Capture the cell that displays the provided text and extract its [x, y] central coordinate. 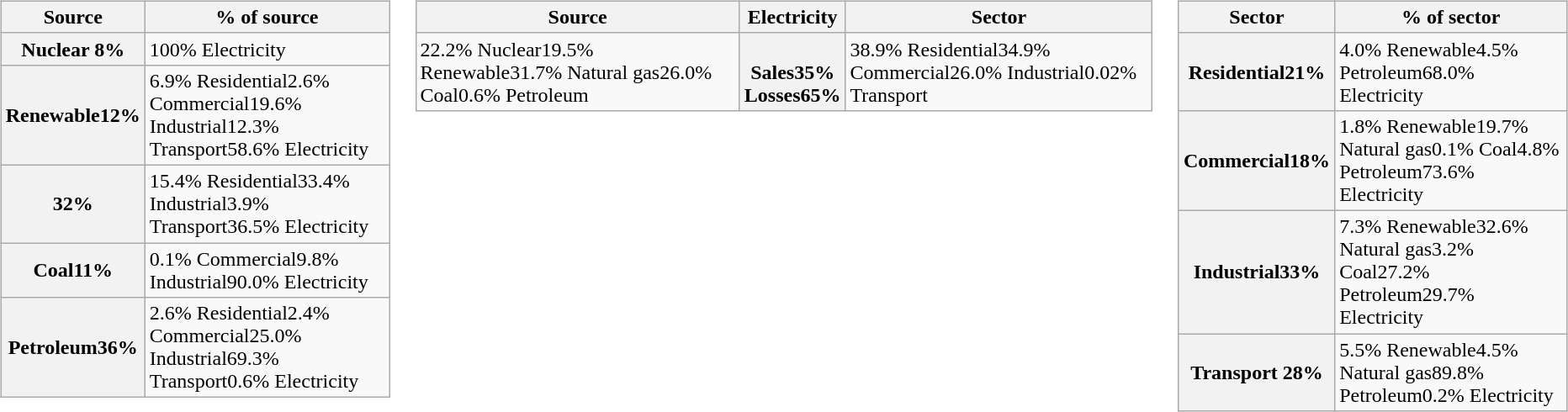
15.4% Residential33.4% Industrial3.9% Transport36.5% Electricity [267, 203]
38.9% Residential34.9% Commercial26.0% Industrial0.02% Transport [999, 71]
% of sector [1451, 17]
32% [72, 203]
22.2% Nuclear19.5% Renewable31.7% Natural gas26.0% Coal0.6% Petroleum [577, 71]
Residential21% [1257, 71]
Electricity [792, 17]
1.8% Renewable19.7% Natural gas0.1% Coal4.8% Petroleum73.6% Electricity [1451, 160]
Petroleum36% [72, 348]
Nuclear 8% [72, 49]
100% Electricity [267, 49]
0.1% Commercial9.8% Industrial90.0% Electricity [267, 269]
Commercial18% [1257, 160]
Transport 28% [1257, 372]
6.9% Residential2.6% Commercial19.6% Industrial12.3% Transport58.6% Electricity [267, 114]
% of source [267, 17]
Industrial33% [1257, 272]
Renewable12% [72, 114]
Coal11% [72, 269]
2.6% Residential2.4% Commercial25.0% Industrial69.3% Transport0.6% Electricity [267, 348]
5.5% Renewable4.5% Natural gas89.8% Petroleum0.2% Electricity [1451, 372]
7.3% Renewable32.6% Natural gas3.2% Coal27.2% Petroleum29.7% Electricity [1451, 272]
Sales35%Losses65% [792, 71]
4.0% Renewable4.5% Petroleum68.0% Electricity [1451, 71]
